Scan for the cell matching the given text and deliver its (x, y) coordinate at center. 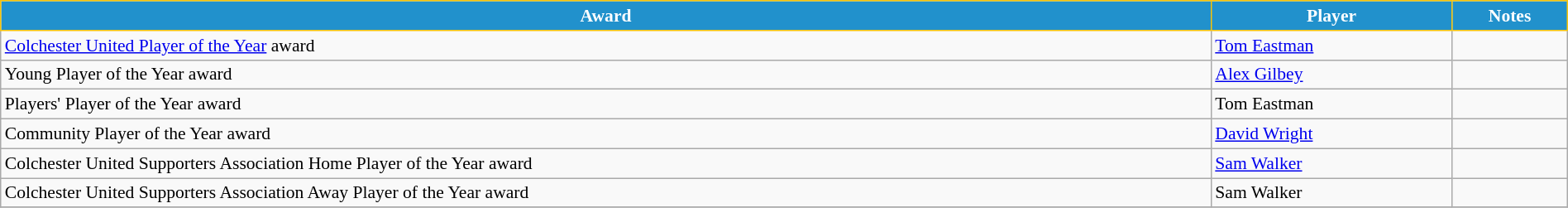
Colchester United Supporters Association Away Player of the Year award (606, 193)
Young Player of the Year award (606, 75)
Alex Gilbey (1331, 75)
Community Player of the Year award (606, 134)
Award (606, 16)
Players' Player of the Year award (606, 104)
Notes (1510, 16)
David Wright (1331, 134)
Player (1331, 16)
Colchester United Player of the Year award (606, 46)
Colchester United Supporters Association Home Player of the Year award (606, 163)
